Return the [x, y] coordinate for the center point of the cell that contains the specified text.  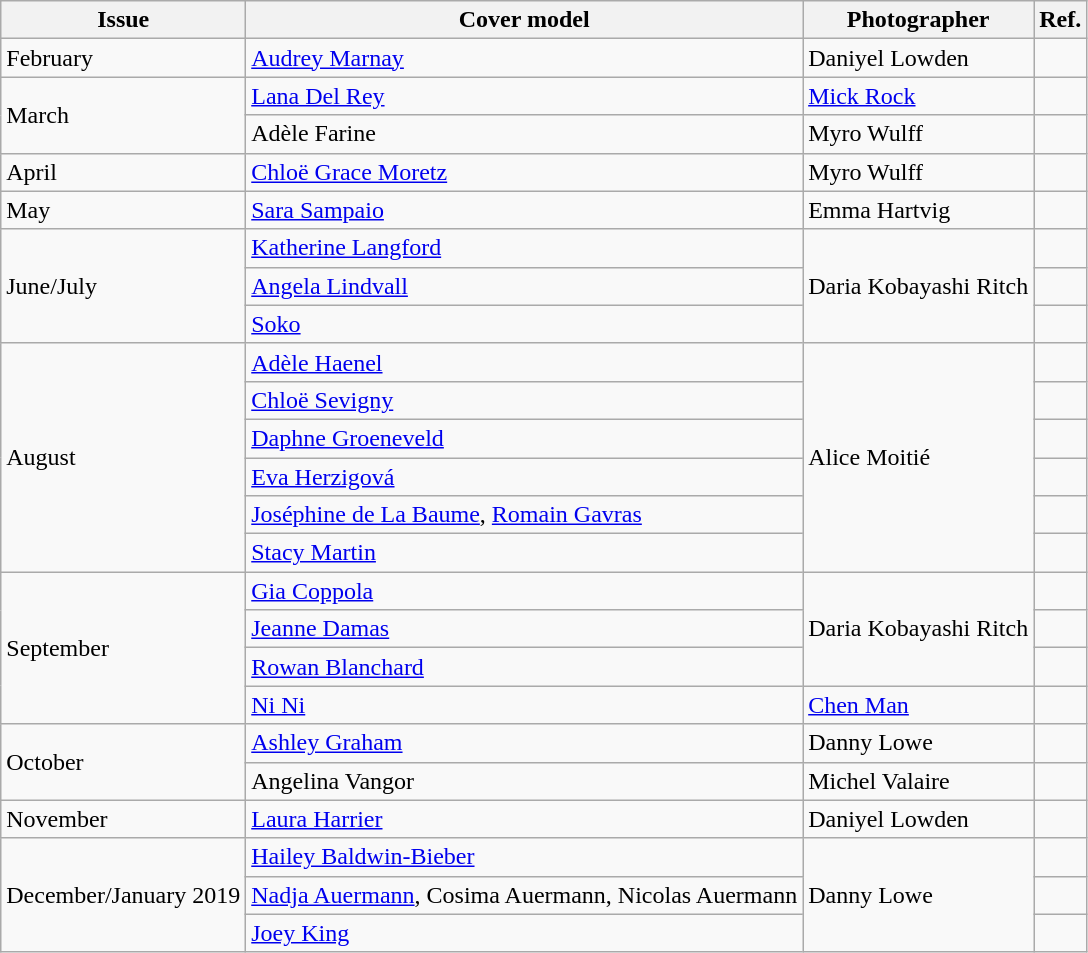
Audrey Marnay [524, 58]
Stacy Martin [524, 553]
Emma Hartvig [918, 210]
Soko [524, 324]
November [124, 819]
Lana Del Rey [524, 96]
Photographer [918, 20]
Chloë Sevigny [524, 400]
March [124, 115]
Jeanne Damas [524, 629]
Issue [124, 20]
Michel Valaire [918, 781]
Daphne Groeneveld [524, 438]
September [124, 648]
Adèle Farine [524, 134]
October [124, 762]
June/July [124, 286]
Laura Harrier [524, 819]
Eva Herzigová [524, 477]
August [124, 457]
Adèle Haenel [524, 362]
Ref. [1060, 20]
Angela Lindvall [524, 286]
Katherine Langford [524, 248]
Hailey Baldwin-Bieber [524, 857]
May [124, 210]
Cover model [524, 20]
Chloë Grace Moretz [524, 172]
Ashley Graham [524, 743]
Chen Man [918, 705]
Sara Sampaio [524, 210]
Mick Rock [918, 96]
Joséphine de La Baume, Romain Gavras [524, 515]
Rowan Blanchard [524, 667]
Alice Moitié [918, 457]
April [124, 172]
Joey King [524, 933]
Nadja Auermann, Cosima Auermann, Nicolas Auermann [524, 895]
December/January 2019 [124, 895]
Angelina Vangor [524, 781]
Ni Ni [524, 705]
Gia Coppola [524, 591]
February [124, 58]
